Extract the [X, Y] coordinate from the center of the cell holding the provided text.  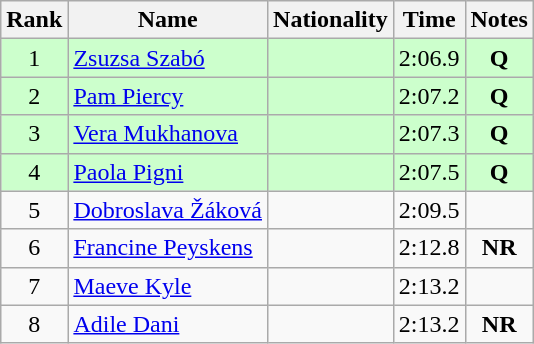
2:06.9 [429, 58]
3 [34, 134]
2:07.2 [429, 96]
2:09.5 [429, 210]
Paola Pigni [168, 172]
Francine Peyskens [168, 248]
2 [34, 96]
5 [34, 210]
Dobroslava Žáková [168, 210]
Name [168, 20]
Pam Piercy [168, 96]
Notes [499, 20]
6 [34, 248]
Time [429, 20]
7 [34, 286]
Zsuzsa Szabó [168, 58]
4 [34, 172]
2:07.5 [429, 172]
Maeve Kyle [168, 286]
Vera Mukhanova [168, 134]
1 [34, 58]
Nationality [331, 20]
Rank [34, 20]
8 [34, 324]
Adile Dani [168, 324]
2:07.3 [429, 134]
2:12.8 [429, 248]
